Scan for the cell matching the given text and deliver its [x, y] coordinate at center. 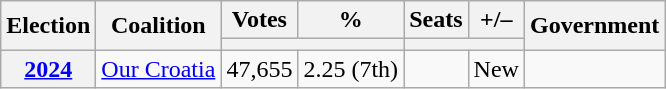
2024 [48, 69]
Our Croatia [158, 69]
Coalition [158, 26]
Election [48, 26]
Government [594, 26]
% [351, 20]
+/– [496, 20]
Seats [436, 20]
47,655 [260, 69]
2.25 (7th) [351, 69]
Votes [260, 20]
New [496, 69]
